Determine the [X, Y] coordinate at the center of the cell enclosing the given text.  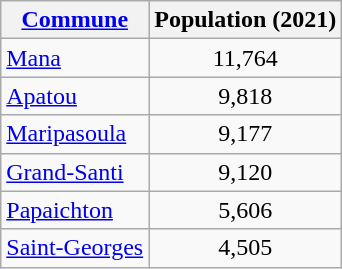
9,818 [246, 96]
Mana [75, 58]
Apatou [75, 96]
4,505 [246, 248]
Commune [75, 20]
9,120 [246, 172]
9,177 [246, 134]
Maripasoula [75, 134]
Saint-Georges [75, 248]
5,606 [246, 210]
Grand-Santi [75, 172]
Papaichton [75, 210]
11,764 [246, 58]
Population (2021) [246, 20]
